Find where the given text appears and provide that cell's center as (x, y) coordinate. 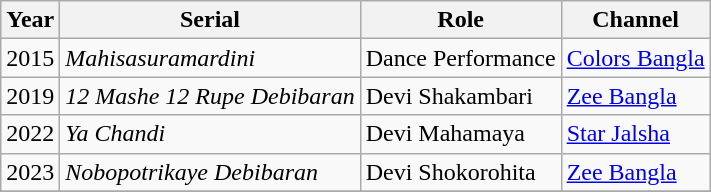
Devi Mahamaya (460, 134)
12 Mashe 12 Rupe Debibaran (210, 96)
Colors Bangla (636, 58)
2019 (30, 96)
Nobopotrikaye Debibaran (210, 172)
Role (460, 20)
Dance Performance (460, 58)
2023 (30, 172)
Channel (636, 20)
Star Jalsha (636, 134)
Devi Shakambari (460, 96)
Serial (210, 20)
2015 (30, 58)
Devi Shokorohita (460, 172)
2022 (30, 134)
Year (30, 20)
Ya Chandi (210, 134)
Mahisasuramardini (210, 58)
